From the cell containing the given text, extract its center point as [X, Y] coordinate. 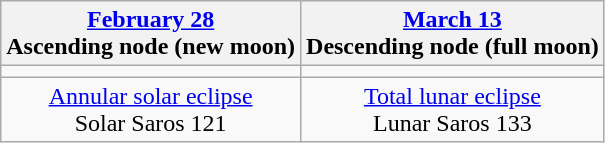
March 13Descending node (full moon) [453, 34]
February 28Ascending node (new moon) [151, 34]
Total lunar eclipseLunar Saros 133 [453, 110]
Annular solar eclipseSolar Saros 121 [151, 110]
